For the text-containing cell, return its midpoint in (x, y) coordinate format. 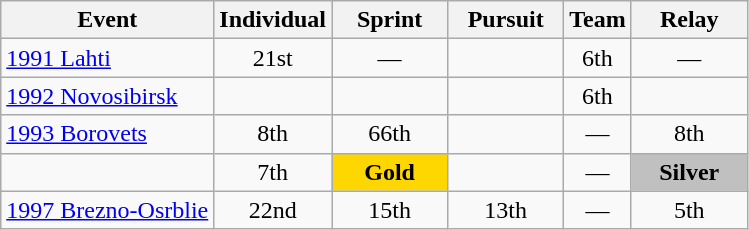
Team (598, 20)
1991 Lahti (108, 58)
Event (108, 20)
1997 Brezno-Osrblie (108, 210)
Gold (390, 172)
Relay (689, 20)
5th (689, 210)
Silver (689, 172)
66th (390, 134)
Pursuit (506, 20)
21st (273, 58)
Sprint (390, 20)
1993 Borovets (108, 134)
22nd (273, 210)
13th (506, 210)
15th (390, 210)
7th (273, 172)
1992 Novosibirsk (108, 96)
Individual (273, 20)
